Determine the [x, y] coordinate at the center of the cell enclosing the given text.  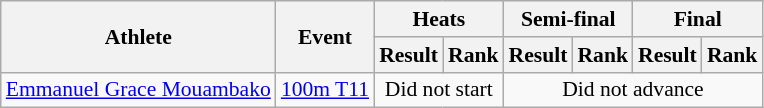
Did not start [438, 90]
Heats [438, 19]
100m T11 [325, 90]
Emmanuel Grace Mouambako [138, 90]
Event [325, 36]
Semi-final [568, 19]
Did not advance [634, 90]
Athlete [138, 36]
Final [698, 19]
